Pinpoint the cell where the given text exists, returning its (X, Y) midpoint coordinate. 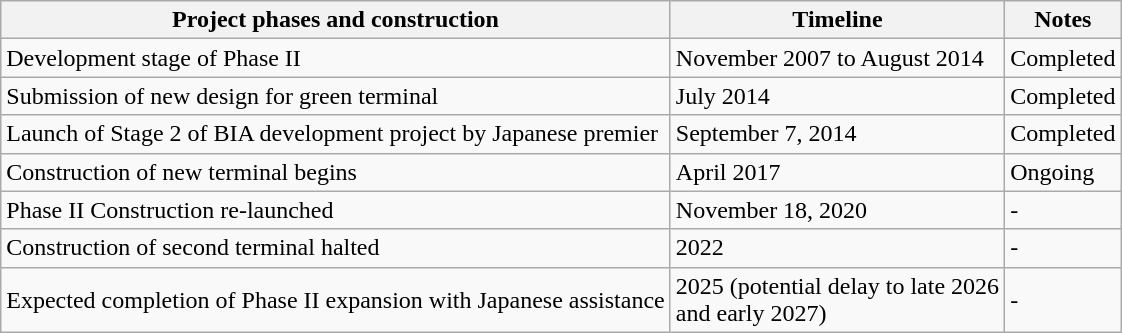
Submission of new design for green terminal (336, 96)
Launch of Stage 2 of BIA development project by Japanese premier (336, 134)
Phase II Construction re-launched (336, 210)
November 2007 to August 2014 (837, 58)
Development stage of Phase II (336, 58)
April 2017 (837, 172)
Ongoing (1063, 172)
Expected completion of Phase II expansion with Japanese assistance (336, 300)
Notes (1063, 20)
Timeline (837, 20)
2025 (potential delay to late 2026and early 2027) (837, 300)
Construction of new terminal begins (336, 172)
Construction of second terminal halted (336, 248)
July 2014 (837, 96)
November 18, 2020 (837, 210)
2022 (837, 248)
Project phases and construction (336, 20)
September 7, 2014 (837, 134)
